For the text-containing cell, return its midpoint in [x, y] coordinate format. 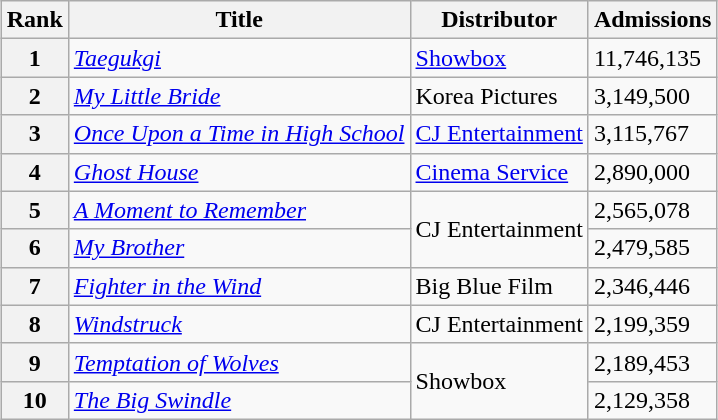
A Moment to Remember [239, 210]
The Big Swindle [239, 400]
Rank [34, 20]
11,746,135 [652, 58]
4 [34, 172]
5 [34, 210]
2,189,453 [652, 362]
2,129,358 [652, 400]
3 [34, 134]
3,115,767 [652, 134]
Distributor [499, 20]
2,565,078 [652, 210]
Temptation of Wolves [239, 362]
Korea Pictures [499, 96]
6 [34, 248]
7 [34, 286]
2,479,585 [652, 248]
Ghost House [239, 172]
My Brother [239, 248]
Taegukgi [239, 58]
8 [34, 324]
My Little Bride [239, 96]
Big Blue Film [499, 286]
Once Upon a Time in High School [239, 134]
2,199,359 [652, 324]
1 [34, 58]
2,346,446 [652, 286]
3,149,500 [652, 96]
Windstruck [239, 324]
Admissions [652, 20]
2,890,000 [652, 172]
Title [239, 20]
9 [34, 362]
Fighter in the Wind [239, 286]
2 [34, 96]
10 [34, 400]
Cinema Service [499, 172]
